Scan for the cell matching the given text and deliver its [x, y] coordinate at center. 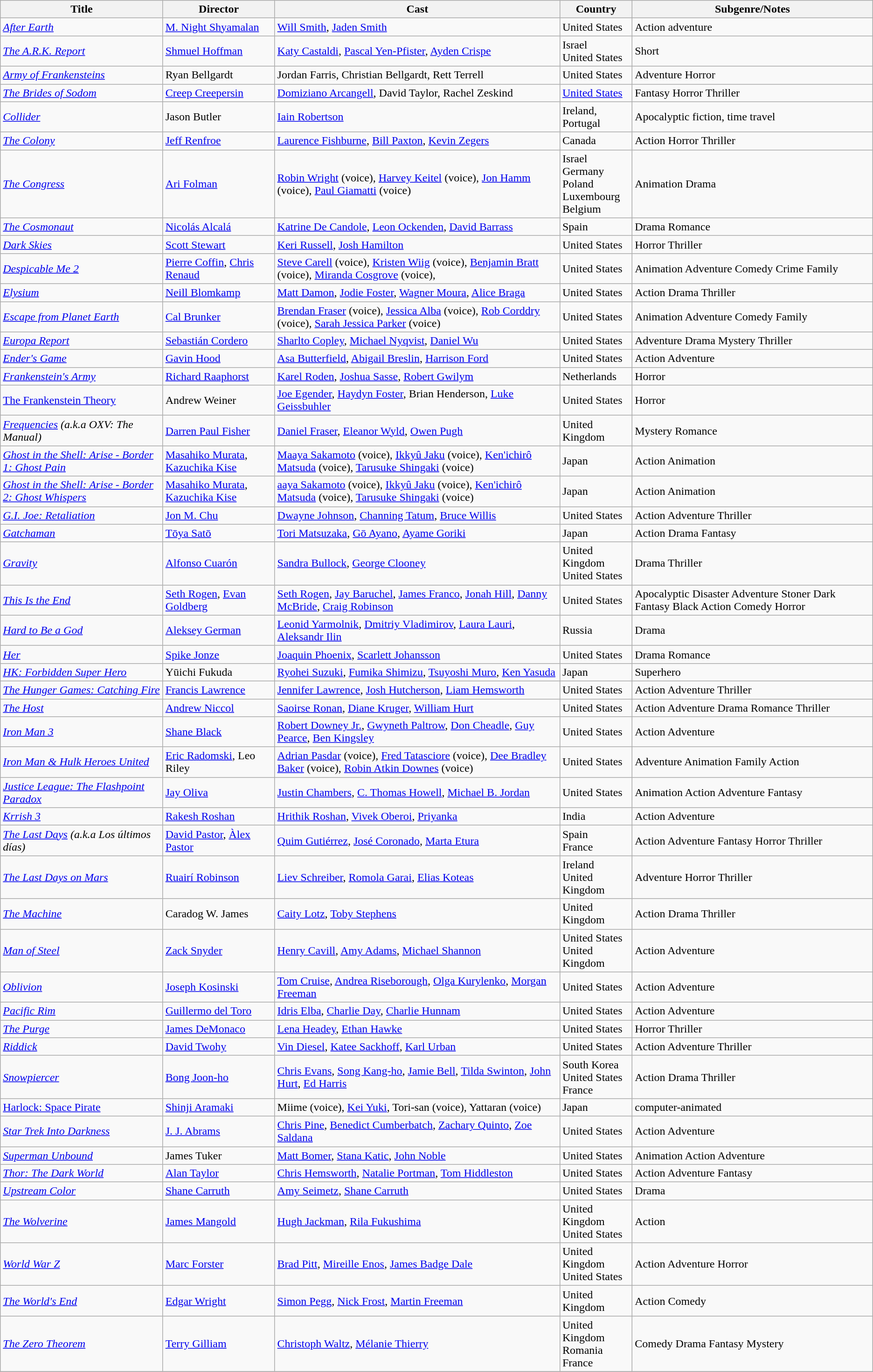
The A.R.K. Report [82, 51]
This Is the End [82, 600]
HK: Forbidden Super Hero [82, 672]
Collider [82, 117]
Yūichi Fukuda [219, 672]
Joe Egender, Haydyn Foster, Brian Henderson, Luke Geissbuhler [417, 400]
Andrew Weiner [219, 400]
Justin Chambers, C. Thomas Howell, Michael B. Jordan [417, 793]
Superman Unbound [82, 1155]
James DeMonaco [219, 1029]
Jordan Farris, Christian Bellgardt, Rett Terrell [417, 75]
Jeff Renfroe [219, 141]
Man of Steel [82, 950]
Chris Hemsworth, Natalie Portman, Tom Hiddleston [417, 1173]
Animation Action Adventure [753, 1155]
Action Adventure Drama Romance Thriller [753, 707]
After Earth [82, 27]
Sebastián Cordero [219, 341]
Scott Stewart [219, 244]
Seth Rogen, Evan Goldberg [219, 600]
Pierre Coffin, Chris Renaud [219, 269]
Andrew Niccol [219, 707]
Tori Matsuzaka, Gō Ayano, Ayame Goriki [417, 533]
Title [82, 9]
Iron Man 3 [82, 732]
Katy Castaldi, Pascal Yen-Pfister, Ayden Crispe [417, 51]
Fantasy Horror Thriller [753, 93]
The Wolverine [82, 1221]
Rakesh Roshan [219, 817]
Brad Pitt, Mireille Enos, James Badge Dale [417, 1264]
Joaquin Phoenix, Scarlett Johansson [417, 654]
Ghost in the Shell: Arise - Border 2: Ghost Whispers [82, 492]
Superhero [753, 672]
Cast [417, 9]
Action adventure [753, 27]
Action Horror Thriller [753, 141]
Terry Gilliam [219, 1344]
Brendan Fraser (voice), Jessica Alba (voice), Rob Corddry (voice), Sarah Jessica Parker (voice) [417, 316]
Vin Diesel, Katee Sackhoff, Karl Urban [417, 1046]
Domiziano Arcangell, David Taylor, Rachel Zeskind [417, 93]
Jennifer Lawrence, Josh Hutcherson, Liam Hemsworth [417, 690]
Animation Drama [753, 184]
aaya Sakamoto (voice), Ikkyû Jaku (voice), Ken'ichirô Matsuda (voice), Tarusuke Shingaki (voice) [417, 492]
Matt Bomer, Stana Katic, John Noble [417, 1155]
Animation Adventure Comedy Crime Family [753, 269]
Marc Forster [219, 1264]
Upstream Color [82, 1191]
Apocalyptic fiction, time travel [753, 117]
Shmuel Hoffman [219, 51]
Army of Frankensteins [82, 75]
Spain [596, 227]
Snowpiercer [82, 1077]
Drama Thriller [753, 563]
Adventure Horror [753, 75]
Pacific Rim [82, 1011]
Adventure Drama Mystery Thriller [753, 341]
Frequencies (a.k.a OXV: The Manual) [82, 431]
The Congress [82, 184]
Joseph Kosinski [219, 987]
The Host [82, 707]
Action [753, 1221]
World War Z [82, 1264]
United StatesUnited Kingdom [596, 950]
Idris Elba, Charlie Day, Charlie Hunnam [417, 1011]
Frankenstein's Army [82, 376]
Dwayne Johnson, Channing Tatum, Bruce Willis [417, 515]
The Purge [82, 1029]
Apocalyptic Disaster Adventure Stoner Dark Fantasy Black Action Comedy Horror [753, 600]
Chris Pine, Benedict Cumberbatch, Zachary Quinto, Zoe Saldana [417, 1131]
Star Trek Into Darkness [82, 1131]
Ender's Game [82, 359]
Christoph Waltz, Mélanie Thierry [417, 1344]
Cal Brunker [219, 316]
Jason Butler [219, 117]
Liev Schreiber, Romola Garai, Elias Koteas [417, 877]
Edgar Wright [219, 1301]
Ari Folman [219, 184]
Steve Carell (voice), Kristen Wiig (voice), Benjamin Bratt (voice), Miranda Cosgrove (voice), [417, 269]
Oblivion [82, 987]
Her [82, 654]
Maaya Sakamoto (voice), Ikkyû Jaku (voice), Ken'ichirô Matsuda (voice), Tarusuke Shingaki (voice) [417, 461]
The Colony [82, 141]
The Machine [82, 914]
Escape from Planet Earth [82, 316]
J. J. Abrams [219, 1131]
Quim Gutiérrez, José Coronado, Marta Etura [417, 840]
Guillermo del Toro [219, 1011]
Ireland, Portugal [596, 117]
David Twohy [219, 1046]
Tom Cruise, Andrea Riseborough, Olga Kurylenko, Morgan Freeman [417, 987]
Will Smith, Jaden Smith [417, 27]
Adventure Horror Thriller [753, 877]
IrelandUnited Kingdom [596, 877]
South KoreaUnited StatesFrance [596, 1077]
Animation Action Adventure Fantasy [753, 793]
Hugh Jackman, Rila Fukushima [417, 1221]
Neill Blomkamp [219, 292]
Hard to Be a God [82, 631]
Bong Joon-ho [219, 1077]
Richard Raaphorst [219, 376]
Ryan Bellgardt [219, 75]
Tōya Satō [219, 533]
Saoirse Ronan, Diane Kruger, William Hurt [417, 707]
computer-animated [753, 1107]
Seth Rogen, Jay Baruchel, James Franco, Jonah Hill, Danny McBride, Craig Robinson [417, 600]
Iain Robertson [417, 117]
Leonid Yarmolnik, Dmitriy Vladimirov, Laura Lauri, Aleksandr Ilin [417, 631]
Aleksey German [219, 631]
Caradog W. James [219, 914]
United KingdomRomaniaFrance [596, 1344]
Thor: The Dark World [82, 1173]
Russia [596, 631]
Justice League: The Flashpoint Paradox [82, 793]
Europa Report [82, 341]
IsraelGermanyPolandLuxembourgBelgium [596, 184]
Comedy Drama Fantasy Mystery [753, 1344]
Action Comedy [753, 1301]
Elysium [82, 292]
Shane Carruth [219, 1191]
IsraelUnited States [596, 51]
Miime (voice), Kei Yuki, Tori-san (voice), Yattaran (voice) [417, 1107]
Action Drama Fantasy [753, 533]
Nicolás Alcalá [219, 227]
Action Adventure Horror [753, 1264]
M. Night Shyamalan [219, 27]
Krrish 3 [82, 817]
Short [753, 51]
Harlock: Space Pirate [82, 1107]
SpainFrance [596, 840]
Sandra Bullock, George Clooney [417, 563]
James Mangold [219, 1221]
G.I. Joe: Retaliation [82, 515]
Gavin Hood [219, 359]
Darren Paul Fisher [219, 431]
Jay Oliva [219, 793]
Robert Downey Jr., Gwyneth Paltrow, Don Cheadle, Guy Pearce, Ben Kingsley [417, 732]
Shane Black [219, 732]
Gatchaman [82, 533]
Country [596, 9]
The Hunger Games: Catching Fire [82, 690]
Netherlands [596, 376]
Sharlto Copley, Michael Nyqvist, Daniel Wu [417, 341]
James Tuker [219, 1155]
Action Adventure Fantasy [753, 1173]
The Cosmonaut [82, 227]
Adrian Pasdar (voice), Fred Tatasciore (voice), Dee Bradley Baker (voice), Robin Atkin Downes (voice) [417, 762]
Adventure Animation Family Action [753, 762]
Hrithik Roshan, Vivek Oberoi, Priyanka [417, 817]
Chris Evans, Song Kang-ho, Jamie Bell, Tilda Swinton, John Hurt, Ed Harris [417, 1077]
Simon Pegg, Nick Frost, Martin Freeman [417, 1301]
The Brides of Sodom [82, 93]
The World's End [82, 1301]
Mystery Romance [753, 431]
David Pastor, Àlex Pastor [219, 840]
Director [219, 9]
Ruairí Robinson [219, 877]
Francis Lawrence [219, 690]
Karel Roden, Joshua Sasse, Robert Gwilym [417, 376]
Daniel Fraser, Eleanor Wyld, Owen Pugh [417, 431]
Lena Headey, Ethan Hawke [417, 1029]
Amy Seimetz, Shane Carruth [417, 1191]
Spike Jonze [219, 654]
Gravity [82, 563]
Katrine De Candole, Leon Ockenden, David Barrass [417, 227]
Alfonso Cuarón [219, 563]
Zack Snyder [219, 950]
Ryohei Suzuki, Fumika Shimizu, Tsuyoshi Muro, Ken Yasuda [417, 672]
Robin Wright (voice), Harvey Keitel (voice), Jon Hamm (voice), Paul Giamatti (voice) [417, 184]
Keri Russell, Josh Hamilton [417, 244]
Subgenre/Notes [753, 9]
Matt Damon, Jodie Foster, Wagner Moura, Alice Braga [417, 292]
The Frankenstein Theory [82, 400]
Eric Radomski, Leo Riley [219, 762]
Caity Lotz, Toby Stephens [417, 914]
Ghost in the Shell: Arise - Border 1: Ghost Pain [82, 461]
Henry Cavill, Amy Adams, Michael Shannon [417, 950]
Dark Skies [82, 244]
Animation Adventure Comedy Family [753, 316]
Shinji Aramaki [219, 1107]
Riddick [82, 1046]
The Zero Theorem [82, 1344]
Laurence Fishburne, Bill Paxton, Kevin Zegers [417, 141]
Action Adventure Fantasy Horror Thriller [753, 840]
The Last Days (a.k.a Los últimos días) [82, 840]
The Last Days on Mars [82, 877]
Alan Taylor [219, 1173]
Creep Creepersin [219, 93]
Asa Butterfield, Abigail Breslin, Harrison Ford [417, 359]
Canada [596, 141]
Jon M. Chu [219, 515]
Despicable Me 2 [82, 269]
Iron Man & Hulk Heroes United [82, 762]
India [596, 817]
